From the cell containing the given text, extract its center point as (X, Y) coordinate. 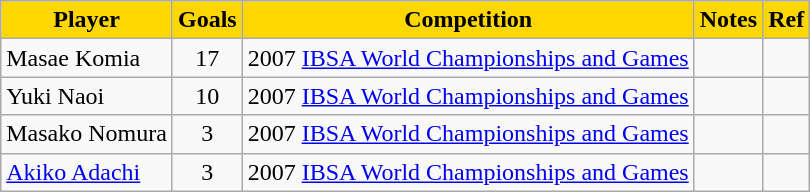
Goals (207, 20)
Player (87, 20)
10 (207, 96)
Yuki Naoi (87, 96)
Masae Komia (87, 58)
Masako Nomura (87, 134)
Akiko Adachi (87, 172)
Ref (786, 20)
Notes (728, 20)
Competition (468, 20)
17 (207, 58)
